Return the [X, Y] coordinate for the center point of the cell that contains the specified text.  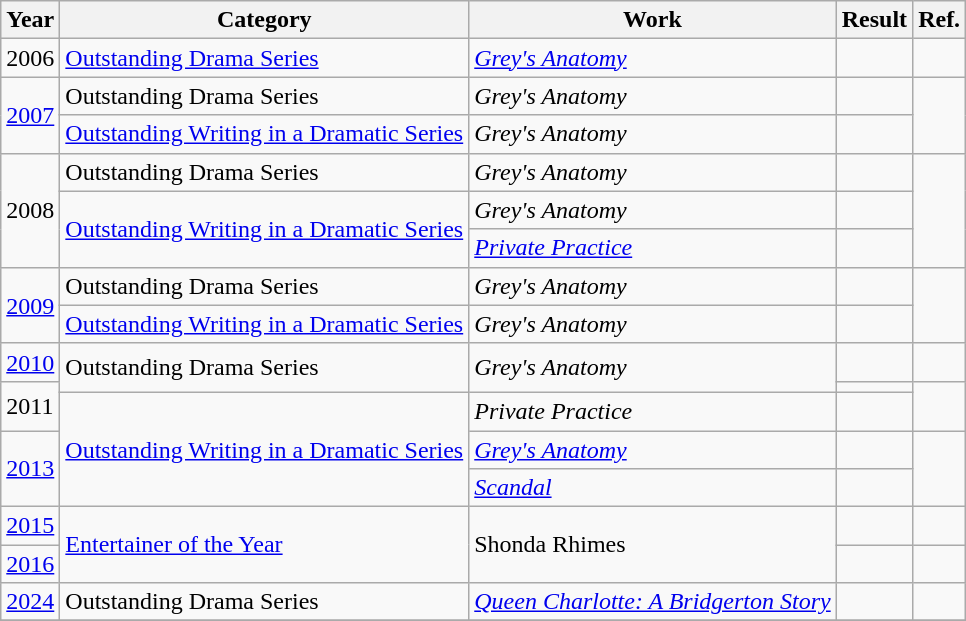
2015 [30, 526]
Queen Charlotte: A Bridgerton Story [652, 602]
2013 [30, 468]
2011 [30, 406]
Year [30, 20]
2009 [30, 305]
Scandal [652, 488]
Ref. [940, 20]
2024 [30, 602]
2010 [30, 362]
Work [652, 20]
Entertainer of the Year [264, 545]
Result [874, 20]
2008 [30, 210]
2016 [30, 564]
Category [264, 20]
Shonda Rhimes [652, 545]
2006 [30, 58]
2007 [30, 115]
